Detect which cell encompasses the target text, then output its [x, y] center coordinate. 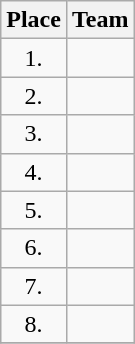
8. [34, 324]
Place [34, 20]
3. [34, 134]
Team [100, 20]
1. [34, 58]
5. [34, 210]
6. [34, 248]
7. [34, 286]
2. [34, 96]
4. [34, 172]
